Provide the (x, y) coordinate of the cell's center where the given text is located.  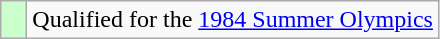
Qualified for the 1984 Summer Olympics (233, 20)
